Find where the given text appears and provide that cell's center as (X, Y) coordinate. 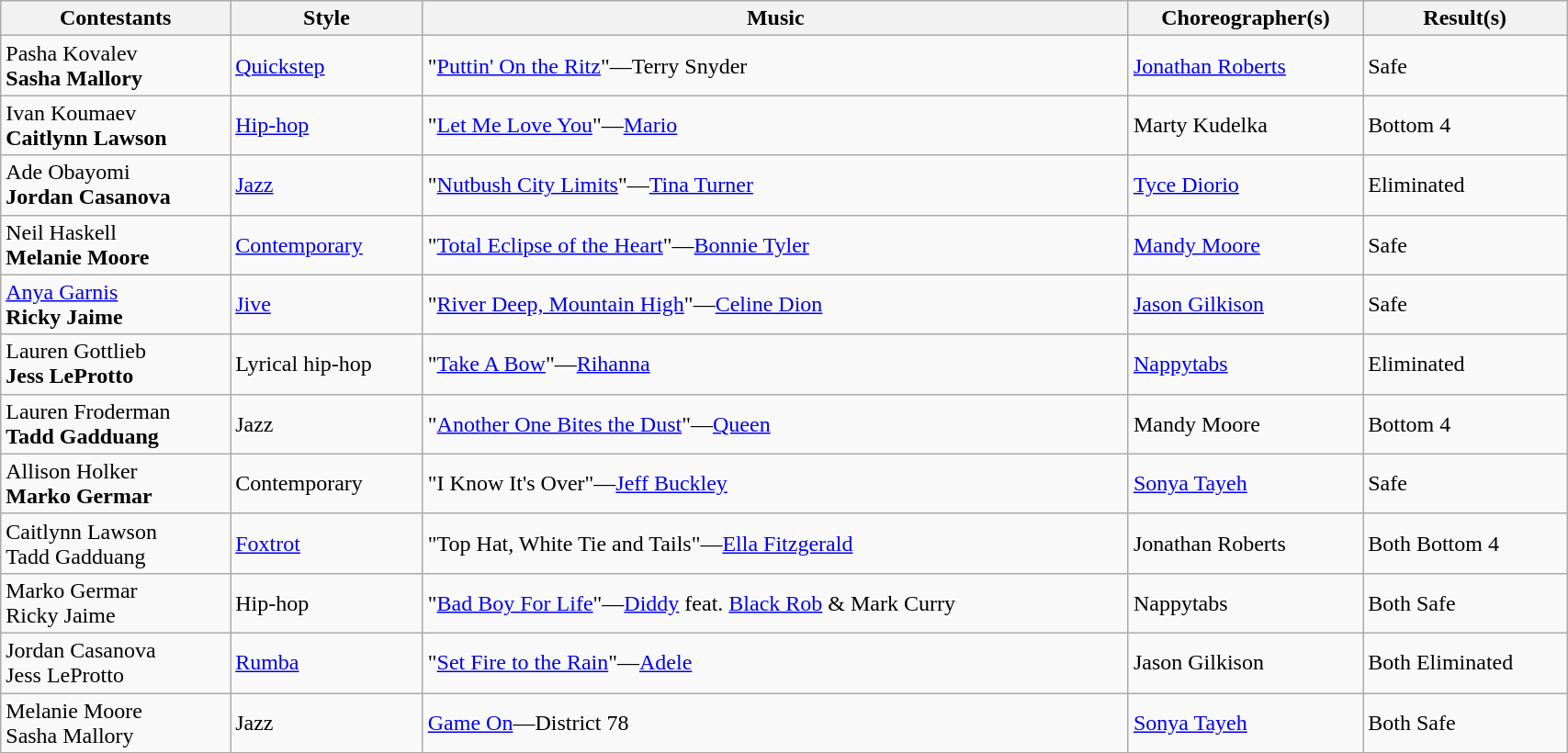
Foxtrot (327, 544)
"Bad Boy For Life"—Diddy feat. Black Rob & Mark Curry (775, 602)
Lauren FrodermanTadd Gadduang (116, 424)
Melanie MooreSasha Mallory (116, 722)
Marty Kudelka (1246, 125)
Game On—District 78 (775, 722)
Pasha KovalevSasha Mallory (116, 66)
Ivan KoumaevCaitlynn Lawson (116, 125)
"Puttin' On the Ritz"—Terry Snyder (775, 66)
Contestants (116, 18)
Jive (327, 305)
"Nutbush City Limits"—Tina Turner (775, 185)
Lauren GottliebJess LeProtto (116, 364)
Music (775, 18)
Choreographer(s) (1246, 18)
Both Eliminated (1465, 663)
Lyrical hip-hop (327, 364)
"Another One Bites the Dust"—Queen (775, 424)
"River Deep, Mountain High"—Celine Dion (775, 305)
"Let Me Love You"—Mario (775, 125)
"Take A Bow"—Rihanna (775, 364)
Tyce Diorio (1246, 185)
Caitlynn LawsonTadd Gadduang (116, 544)
Jordan CasanovaJess LeProtto (116, 663)
Quickstep (327, 66)
"Top Hat, White Tie and Tails"—Ella Fitzgerald (775, 544)
Allison HolkerMarko Germar (116, 483)
Ade ObayomiJordan Casanova (116, 185)
Marko GermarRicky Jaime (116, 602)
Result(s) (1465, 18)
"Set Fire to the Rain"—Adele (775, 663)
Neil HaskellMelanie Moore (116, 244)
Both Bottom 4 (1465, 544)
"Total Eclipse of the Heart"—Bonnie Tyler (775, 244)
Anya GarnisRicky Jaime (116, 305)
"I Know It's Over"—Jeff Buckley (775, 483)
Style (327, 18)
Rumba (327, 663)
